Capture the cell that displays the provided text and extract its [X, Y] central coordinate. 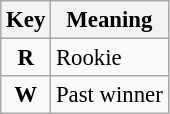
R [26, 58]
Rookie [110, 58]
Key [26, 20]
Past winner [110, 95]
W [26, 95]
Meaning [110, 20]
